Search for the cell housing the specified text and yield its (X, Y) center coordinate. 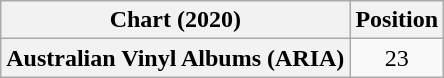
23 (397, 58)
Australian Vinyl Albums (ARIA) (176, 58)
Position (397, 20)
Chart (2020) (176, 20)
